Output the (x, y) coordinate of the center of the cell containing the given text.  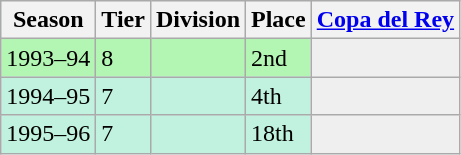
18th (279, 134)
Copa del Rey (385, 20)
8 (124, 58)
Tier (124, 20)
Season (48, 20)
1993–94 (48, 58)
1995–96 (48, 134)
Place (279, 20)
4th (279, 96)
2nd (279, 58)
1994–95 (48, 96)
Division (198, 20)
